Extract the [x, y] coordinate from the center of the cell holding the provided text.  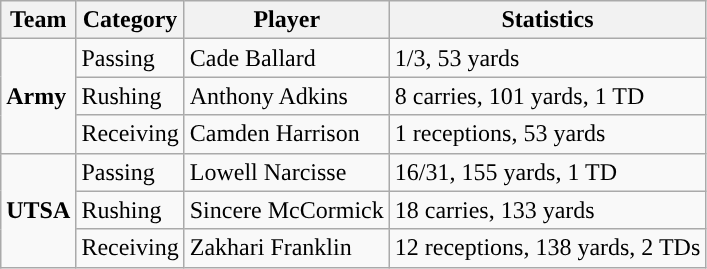
8 carries, 101 yards, 1 TD [548, 96]
1/3, 53 yards [548, 58]
Camden Harrison [286, 134]
12 receptions, 138 yards, 2 TDs [548, 248]
Army [38, 96]
1 receptions, 53 yards [548, 134]
Sincere McCormick [286, 210]
Zakhari Franklin [286, 248]
UTSA [38, 210]
Player [286, 20]
Anthony Adkins [286, 96]
Category [130, 20]
Lowell Narcisse [286, 172]
Cade Ballard [286, 58]
Team [38, 20]
Statistics [548, 20]
18 carries, 133 yards [548, 210]
16/31, 155 yards, 1 TD [548, 172]
